Capture the cell that displays the provided text and extract its (x, y) central coordinate. 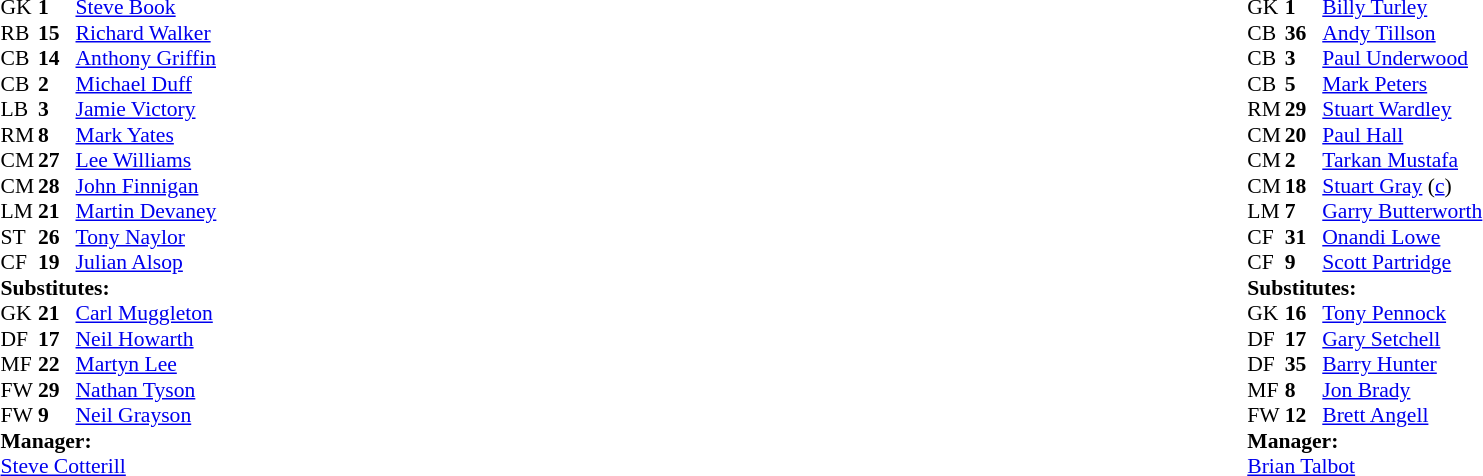
Scott Partridge (1402, 263)
Tarkan Mustafa (1402, 161)
35 (1304, 365)
12 (1304, 415)
Lee Williams (146, 161)
5 (1304, 84)
Andy Tillson (1402, 33)
Tony Naylor (146, 237)
Tony Pennock (1402, 313)
15 (57, 33)
Michael Duff (146, 84)
Anthony Griffin (146, 59)
36 (1304, 33)
27 (57, 161)
7 (1304, 211)
Nathan Tyson (146, 390)
Barry Hunter (1402, 365)
Neil Grayson (146, 415)
Julian Alsop (146, 263)
Martyn Lee (146, 365)
Onandi Lowe (1402, 237)
LB (19, 109)
Garry Butterworth (1402, 211)
31 (1304, 237)
Jamie Victory (146, 109)
ST (19, 237)
Brett Angell (1402, 415)
14 (57, 59)
Mark Yates (146, 135)
20 (1304, 135)
Richard Walker (146, 33)
Gary Setchell (1402, 339)
19 (57, 263)
Stuart Gray (c) (1402, 186)
Paul Hall (1402, 135)
John Finnigan (146, 186)
26 (57, 237)
Mark Peters (1402, 84)
28 (57, 186)
18 (1304, 186)
Neil Howarth (146, 339)
22 (57, 365)
Martin Devaney (146, 211)
Jon Brady (1402, 390)
RB (19, 33)
Carl Muggleton (146, 313)
Paul Underwood (1402, 59)
16 (1304, 313)
Stuart Wardley (1402, 109)
